Provide the (x, y) coordinate of the cell's center where the given text is located.  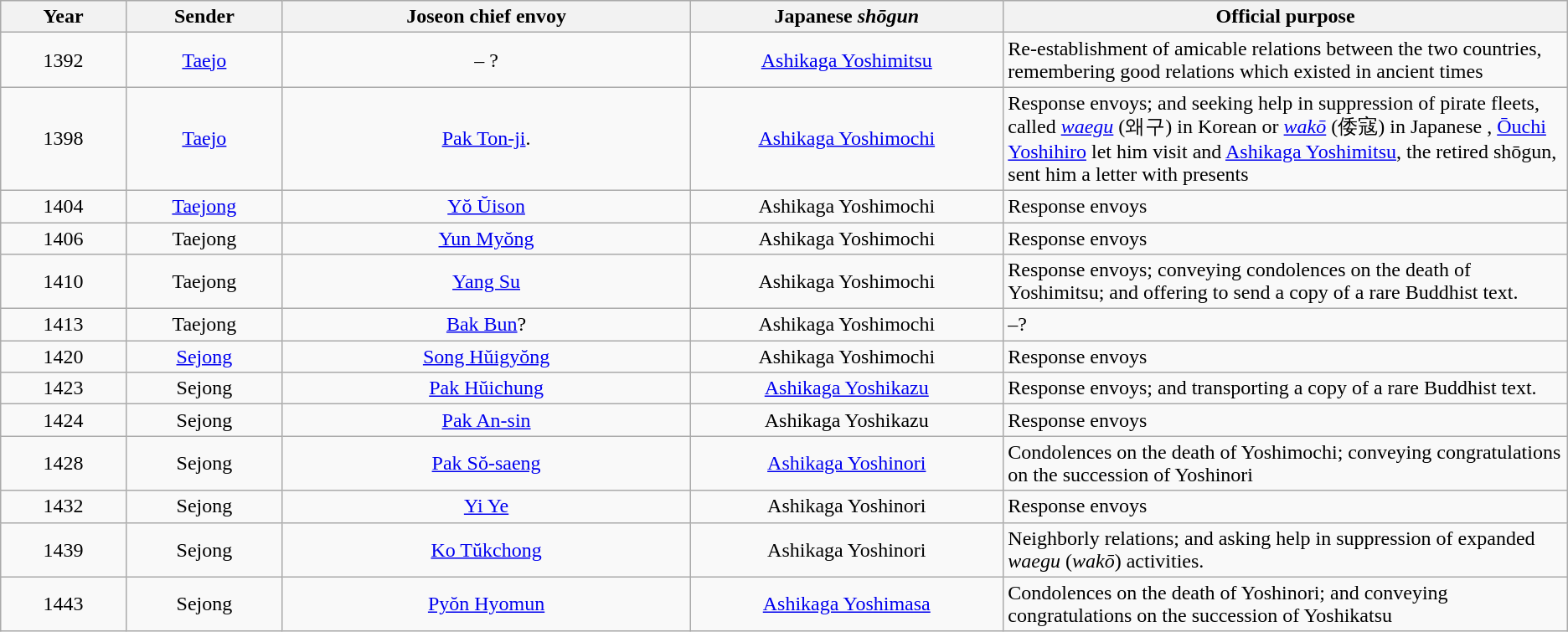
1420 (64, 357)
1428 (64, 464)
1439 (64, 549)
Condolences on the death of Yoshinori; and conveying congratulations on the succession of Yoshikatsu (1285, 604)
Pak Hŭichung (486, 388)
1424 (64, 420)
1392 (64, 60)
Yun Myŏng (486, 239)
Ko Tŭkchong (486, 549)
– ? (486, 60)
Response envoys; conveying condolences on the death of Yoshimitsu; and offering to send a copy of a rare Buddhist text. (1285, 281)
1423 (64, 388)
Bak Bun? (486, 325)
Ashikaga Yoshimasa (847, 604)
Yŏ Ŭison (486, 206)
1410 (64, 281)
Condolences on the death of Yoshimochi; conveying congratulations on the succession of Yoshinori (1285, 464)
Song Hŭigyŏng (486, 357)
Sender (204, 17)
Year (64, 17)
1443 (64, 604)
Neighborly relations; and asking help in suppression of expanded waegu (wakō) activities. (1285, 549)
Re-establishment of amicable relations between the two countries, remembering good relations which existed in ancient times (1285, 60)
Yang Su (486, 281)
1406 (64, 239)
Pyŏn Hyomun (486, 604)
Pak Ton-ji. (486, 139)
Yi Ye (486, 506)
Official purpose (1285, 17)
–? (1285, 325)
Joseon chief envoy (486, 17)
1432 (64, 506)
Japanese shōgun (847, 17)
1413 (64, 325)
Pak An-sin (486, 420)
1398 (64, 139)
Ashikaga Yoshimitsu (847, 60)
Pak Sŏ-saeng (486, 464)
Response envoys; and transporting a copy of a rare Buddhist text. (1285, 388)
1404 (64, 206)
